Capture the cell that displays the provided text and extract its (x, y) central coordinate. 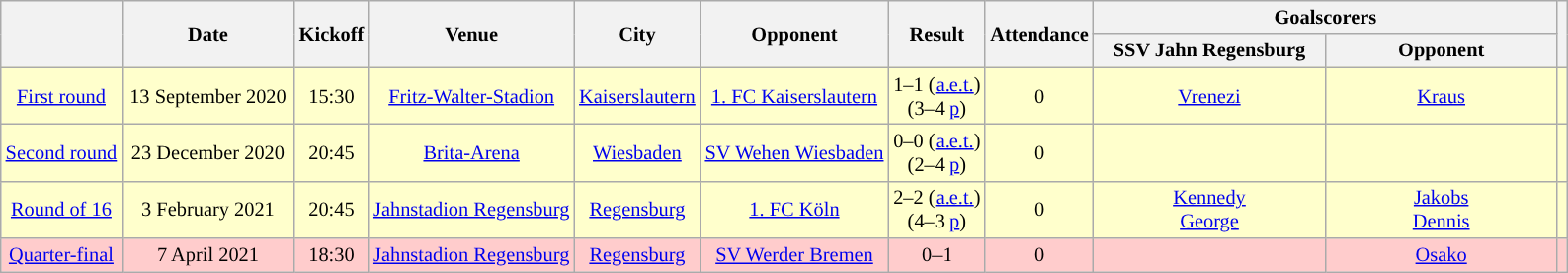
Date (207, 34)
SV Werder Bremen (794, 255)
0–1 (937, 255)
Fritz-Walter-Stadion (471, 96)
Kickoff (332, 34)
1. FC Köln (794, 210)
1. FC Kaiserslautern (794, 96)
City (636, 34)
1–1 (a.e.t.)(3–4 p) (937, 96)
Kraus (1441, 96)
Goalscorers (1326, 17)
Round of 16 (61, 210)
First round (61, 96)
Jakobs Dennis (1441, 210)
SSV Jahn Regensburg (1209, 50)
Venue (471, 34)
SV Wehen Wiesbaden (794, 152)
2–2 (a.e.t.)(4–3 p) (937, 210)
Kennedy George (1209, 210)
3 February 2021 (207, 210)
7 April 2021 (207, 255)
15:30 (332, 96)
23 December 2020 (207, 152)
Kaiserslautern (636, 96)
0–0 (a.e.t.)(2–4 p) (937, 152)
Attendance (1039, 34)
18:30 (332, 255)
Wiesbaden (636, 152)
Second round (61, 152)
Vrenezi (1209, 96)
13 September 2020 (207, 96)
Osako (1441, 255)
Quarter-final (61, 255)
Brita-Arena (471, 152)
Result (937, 34)
